Detect which cell encompasses the target text, then output its (x, y) center coordinate. 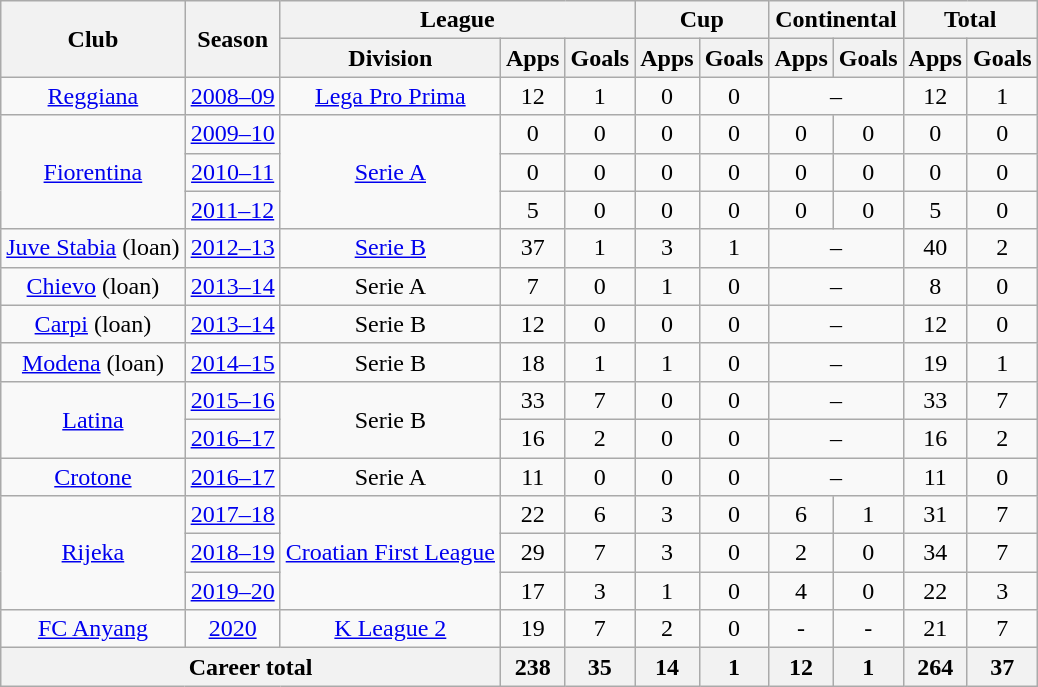
Reggiana (93, 96)
Crotone (93, 477)
2010–11 (232, 172)
2017–18 (232, 515)
K League 2 (390, 629)
2018–19 (232, 553)
Chievo (loan) (93, 286)
Total (970, 20)
2015–16 (232, 400)
17 (533, 591)
FC Anyang (93, 629)
2020 (232, 629)
35 (600, 667)
264 (935, 667)
Juve Stabia (loan) (93, 248)
2014–15 (232, 362)
4 (801, 591)
Carpi (loan) (93, 324)
2011–12 (232, 210)
40 (935, 248)
14 (667, 667)
2012–13 (232, 248)
Croatian First League (390, 553)
18 (533, 362)
29 (533, 553)
Cup (702, 20)
2009–10 (232, 134)
Fiorentina (93, 172)
2019–20 (232, 591)
Modena (loan) (93, 362)
Season (232, 39)
31 (935, 515)
Club (93, 39)
8 (935, 286)
21 (935, 629)
League (458, 20)
238 (533, 667)
34 (935, 553)
Continental (836, 20)
Lega Pro Prima (390, 96)
2008–09 (232, 96)
Latina (93, 419)
Career total (251, 667)
Division (390, 58)
Rijeka (93, 553)
